Return the [x, y] coordinate for the center point of the cell that contains the specified text.  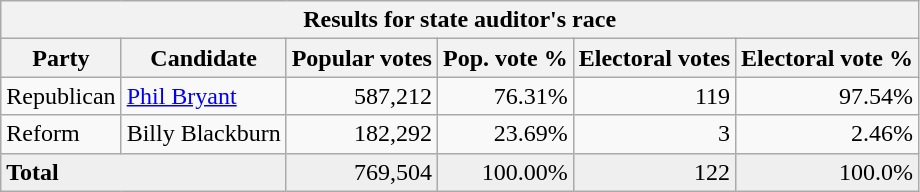
Total [144, 172]
Reform [61, 134]
Republican [61, 96]
769,504 [362, 172]
Pop. vote % [505, 58]
Results for state auditor's race [460, 20]
3 [654, 134]
119 [654, 96]
23.69% [505, 134]
Popular votes [362, 58]
Electoral votes [654, 58]
2.46% [828, 134]
76.31% [505, 96]
Billy Blackburn [204, 134]
122 [654, 172]
Candidate [204, 58]
587,212 [362, 96]
100.0% [828, 172]
Phil Bryant [204, 96]
Party [61, 58]
97.54% [828, 96]
100.00% [505, 172]
Electoral vote % [828, 58]
182,292 [362, 134]
